For the text-containing cell, return its midpoint in [x, y] coordinate format. 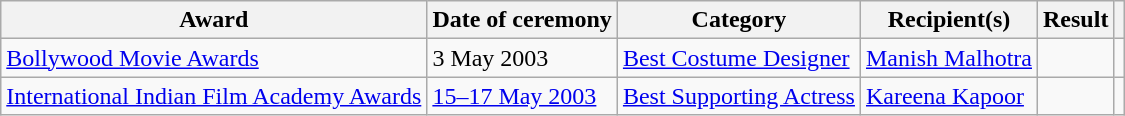
Result [1076, 20]
Manish Malhotra [948, 58]
Bollywood Movie Awards [214, 58]
Kareena Kapoor [948, 96]
Recipient(s) [948, 20]
Category [738, 20]
Best Costume Designer [738, 58]
3 May 2003 [522, 58]
Date of ceremony [522, 20]
15–17 May 2003 [522, 96]
Best Supporting Actress [738, 96]
Award [214, 20]
International Indian Film Academy Awards [214, 96]
